Find where the given text appears and provide that cell's center as (X, Y) coordinate. 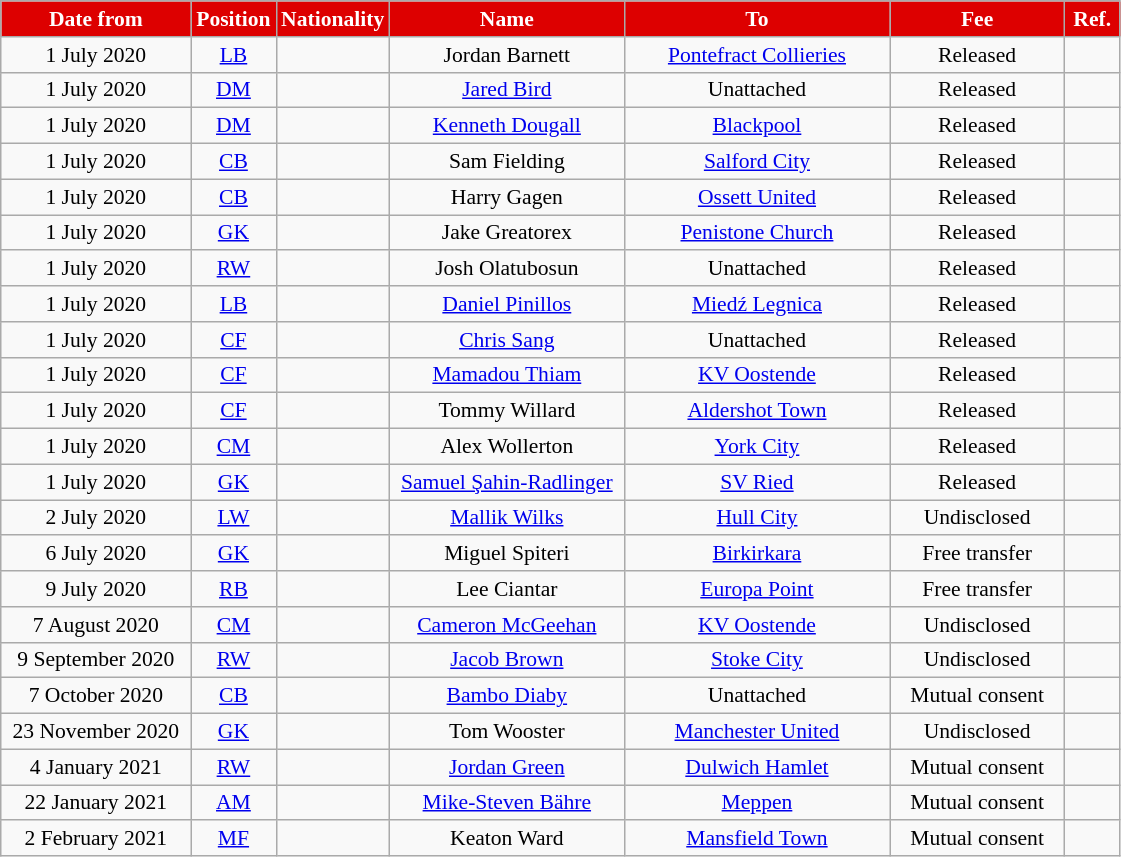
Samuel Şahin-Radlinger (506, 482)
Ossett United (756, 197)
Salford City (756, 162)
Kenneth Dougall (506, 126)
Dulwich Hamlet (756, 767)
Jared Bird (506, 90)
Europa Point (756, 589)
Tom Wooster (506, 732)
7 August 2020 (96, 625)
Stoke City (756, 660)
Tommy Willard (506, 411)
7 October 2020 (96, 696)
Mallik Wilks (506, 518)
6 July 2020 (96, 554)
Birkirkara (756, 554)
Meppen (756, 803)
Miguel Spiteri (506, 554)
Keaton Ward (506, 839)
Chris Sang (506, 340)
Cameron McGeehan (506, 625)
Jordan Green (506, 767)
Daniel Pinillos (506, 304)
Penistone Church (756, 233)
RB (234, 589)
Lee Ciantar (506, 589)
Pontefract Collieries (756, 55)
Jacob Brown (506, 660)
Jordan Barnett (506, 55)
Blackpool (756, 126)
Alex Wollerton (506, 447)
Harry Gagen (506, 197)
Sam Fielding (506, 162)
Position (234, 19)
MF (234, 839)
LW (234, 518)
Mike-Steven Bähre (506, 803)
SV Ried (756, 482)
4 January 2021 (96, 767)
AM (234, 803)
To (756, 19)
Bambo Diaby (506, 696)
23 November 2020 (96, 732)
9 July 2020 (96, 589)
Name (506, 19)
2 July 2020 (96, 518)
Mamadou Thiam (506, 375)
Miedź Legnica (756, 304)
York City (756, 447)
Mansfield Town (756, 839)
Hull City (756, 518)
Fee (978, 19)
9 September 2020 (96, 660)
Manchester United (756, 732)
Ref. (1092, 19)
Date from (96, 19)
Nationality (332, 19)
2 February 2021 (96, 839)
22 January 2021 (96, 803)
Aldershot Town (756, 411)
Jake Greatorex (506, 233)
Josh Olatubosun (506, 269)
